Identify which cell holds the provided text, then report its [x, y] central coordinate. 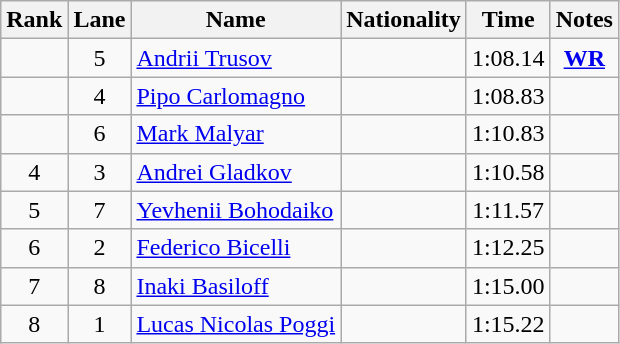
Notes [584, 20]
WR [584, 58]
1:10.83 [508, 134]
Yevhenii Bohodaiko [236, 210]
Pipo Carlomagno [236, 96]
Inaki Basiloff [236, 286]
1:10.58 [508, 172]
Lane [100, 20]
Andrii Trusov [236, 58]
1:08.83 [508, 96]
Time [508, 20]
Lucas Nicolas Poggi [236, 324]
Andrei Gladkov [236, 172]
1:08.14 [508, 58]
Nationality [404, 20]
2 [100, 248]
Name [236, 20]
Rank [34, 20]
1:11.57 [508, 210]
Mark Malyar [236, 134]
Federico Bicelli [236, 248]
1:15.22 [508, 324]
1:12.25 [508, 248]
3 [100, 172]
1:15.00 [508, 286]
1 [100, 324]
